Output the [x, y] coordinate of the center of the cell containing the given text.  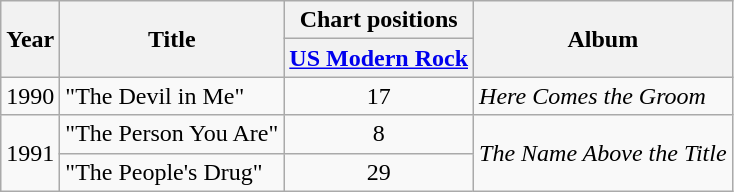
Chart positions [379, 20]
1991 [30, 153]
29 [379, 172]
1990 [30, 96]
8 [379, 134]
Title [172, 39]
"The Person You Are" [172, 134]
Here Comes the Groom [604, 96]
"The People's Drug" [172, 172]
17 [379, 96]
Year [30, 39]
US Modern Rock [379, 58]
Album [604, 39]
"The Devil in Me" [172, 96]
The Name Above the Title [604, 153]
